Return the [X, Y] coordinate for the center point of the cell that contains the specified text.  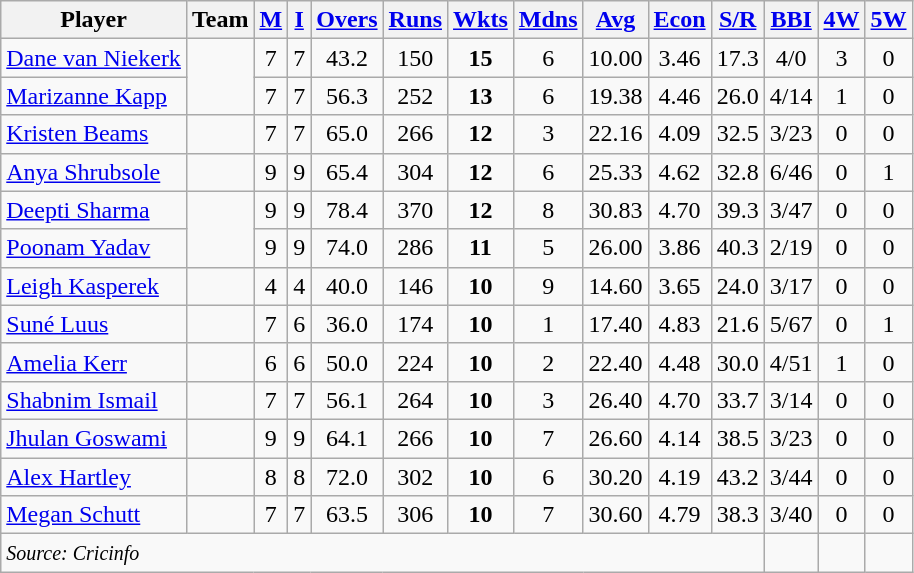
4.19 [680, 477]
36.0 [347, 324]
Avg [616, 20]
26.00 [616, 248]
78.4 [347, 210]
19.38 [616, 96]
74.0 [347, 248]
3/44 [791, 477]
Megan Schutt [94, 515]
Poonam Yadav [94, 248]
3/40 [791, 515]
Kristen Beams [94, 134]
264 [415, 400]
26.60 [616, 438]
174 [415, 324]
BBI [791, 20]
10.00 [616, 58]
Amelia Kerr [94, 362]
26.0 [738, 96]
11 [481, 248]
I [300, 20]
Alex Hartley [94, 477]
Leigh Kasperek [94, 286]
304 [415, 172]
Wkts [481, 20]
5 [548, 248]
4.14 [680, 438]
3.65 [680, 286]
65.0 [347, 134]
5W [888, 20]
56.1 [347, 400]
21.6 [738, 324]
252 [415, 96]
150 [415, 58]
Runs [415, 20]
4/51 [791, 362]
370 [415, 210]
33.7 [738, 400]
302 [415, 477]
M [271, 20]
72.0 [347, 477]
3.86 [680, 248]
4/0 [791, 58]
3/14 [791, 400]
Dane van Niekerk [94, 58]
40.3 [738, 248]
6/46 [791, 172]
4.83 [680, 324]
Econ [680, 20]
3/17 [791, 286]
Anya Shrubsole [94, 172]
4.46 [680, 96]
32.8 [738, 172]
38.3 [738, 515]
Overs [347, 20]
26.40 [616, 400]
4.62 [680, 172]
30.83 [616, 210]
2/19 [791, 248]
Shabnim Ismail [94, 400]
50.0 [347, 362]
2 [548, 362]
Player [94, 20]
64.1 [347, 438]
Jhulan Goswami [94, 438]
30.20 [616, 477]
25.33 [616, 172]
Suné Luus [94, 324]
Team [220, 20]
306 [415, 515]
39.3 [738, 210]
4W [842, 20]
65.4 [347, 172]
56.3 [347, 96]
4/14 [791, 96]
17.3 [738, 58]
14.60 [616, 286]
22.16 [616, 134]
5/67 [791, 324]
32.5 [738, 134]
4.09 [680, 134]
Deepti Sharma [94, 210]
24.0 [738, 286]
13 [481, 96]
17.40 [616, 324]
S/R [738, 20]
Source: Cricinfo [382, 553]
Mdns [548, 20]
63.5 [347, 515]
40.0 [347, 286]
3.46 [680, 58]
286 [415, 248]
22.40 [616, 362]
38.5 [738, 438]
4.48 [680, 362]
4.79 [680, 515]
15 [481, 58]
30.60 [616, 515]
Marizanne Kapp [94, 96]
146 [415, 286]
224 [415, 362]
30.0 [738, 362]
3/47 [791, 210]
